Provide the (X, Y) coordinate of the cell's center where the given text is located.  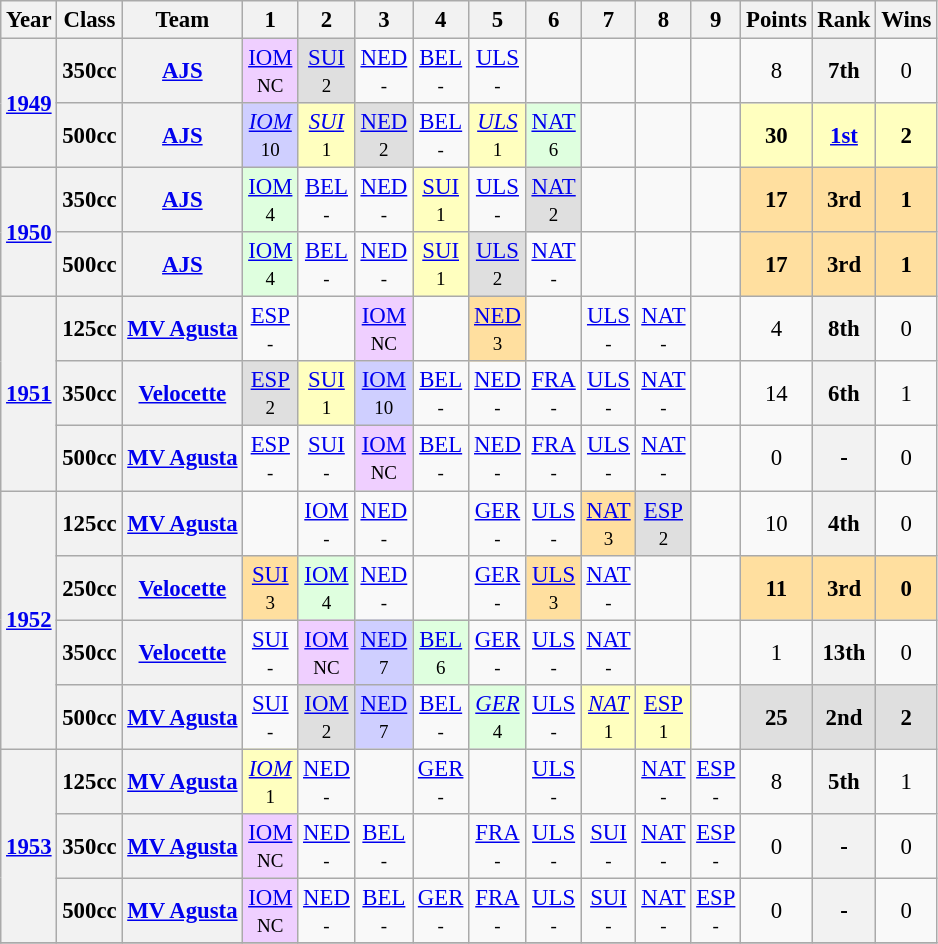
7th (844, 72)
ULS1 (498, 136)
13th (844, 652)
NED2 (384, 136)
25 (776, 716)
NED3 (498, 330)
Wins (906, 20)
2nd (844, 716)
NAT6 (554, 136)
7 (608, 20)
GER4 (498, 716)
6 (554, 20)
NAT3 (608, 524)
BEL6 (441, 652)
9 (716, 20)
Class (90, 20)
30 (776, 136)
IOM1 (270, 782)
ULS3 (554, 588)
NAT2 (554, 200)
4th (844, 524)
5 (498, 20)
SUI2 (326, 72)
ESP1 (664, 716)
SUI3 (270, 588)
ULS2 (498, 264)
10 (776, 524)
Rank (844, 20)
Team (182, 20)
6th (844, 394)
3 (384, 20)
1952 (29, 620)
1st (844, 136)
1950 (29, 232)
14 (776, 394)
8th (844, 330)
11 (776, 588)
1951 (29, 394)
IOM2 (326, 716)
5th (844, 782)
NAT1 (608, 716)
250cc (90, 588)
Points (776, 20)
1953 (29, 846)
1949 (29, 104)
Year (29, 20)
IOM- (326, 524)
